Pinpoint the cell where the given text exists, returning its (x, y) midpoint coordinate. 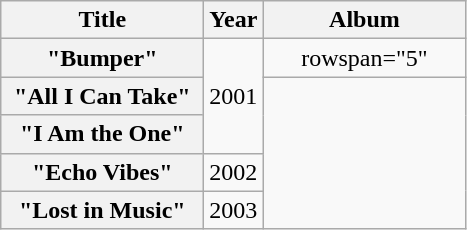
Album (364, 20)
"I Am the One" (102, 134)
2003 (234, 210)
rowspan="5" (364, 58)
"All I Can Take" (102, 96)
Year (234, 20)
"Lost in Music" (102, 210)
Title (102, 20)
2002 (234, 172)
"Echo Vibes" (102, 172)
2001 (234, 96)
"Bumper" (102, 58)
